Pinpoint the cell where the given text exists, returning its (X, Y) midpoint coordinate. 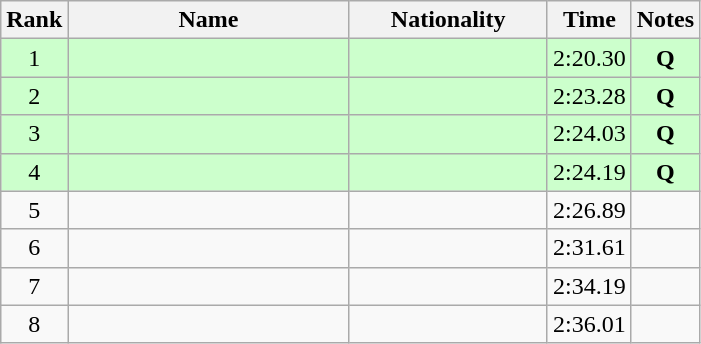
2:24.03 (589, 134)
5 (34, 210)
Name (208, 20)
Rank (34, 20)
6 (34, 248)
2:34.19 (589, 286)
Notes (665, 20)
Time (589, 20)
7 (34, 286)
Nationality (448, 20)
8 (34, 324)
2:36.01 (589, 324)
3 (34, 134)
2:24.19 (589, 172)
4 (34, 172)
2:23.28 (589, 96)
1 (34, 58)
2 (34, 96)
2:26.89 (589, 210)
2:31.61 (589, 248)
2:20.30 (589, 58)
